Pinpoint the cell where the given text exists, returning its [X, Y] midpoint coordinate. 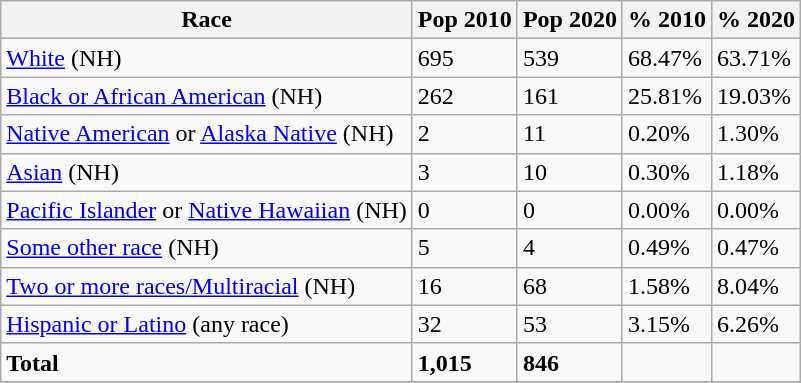
4 [570, 248]
68.47% [666, 58]
846 [570, 362]
32 [464, 324]
Native American or Alaska Native (NH) [207, 134]
1.30% [756, 134]
1.18% [756, 172]
25.81% [666, 96]
% 2020 [756, 20]
11 [570, 134]
53 [570, 324]
5 [464, 248]
Race [207, 20]
16 [464, 286]
Two or more races/Multiracial (NH) [207, 286]
539 [570, 58]
3.15% [666, 324]
White (NH) [207, 58]
1,015 [464, 362]
1.58% [666, 286]
Pop 2020 [570, 20]
63.71% [756, 58]
Asian (NH) [207, 172]
% 2010 [666, 20]
3 [464, 172]
0.47% [756, 248]
6.26% [756, 324]
Pacific Islander or Native Hawaiian (NH) [207, 210]
695 [464, 58]
68 [570, 286]
8.04% [756, 286]
0.49% [666, 248]
262 [464, 96]
161 [570, 96]
Black or African American (NH) [207, 96]
2 [464, 134]
Hispanic or Latino (any race) [207, 324]
0.30% [666, 172]
0.20% [666, 134]
Total [207, 362]
Pop 2010 [464, 20]
10 [570, 172]
Some other race (NH) [207, 248]
19.03% [756, 96]
